Provide the [X, Y] coordinate of the cell's center where the given text is located.  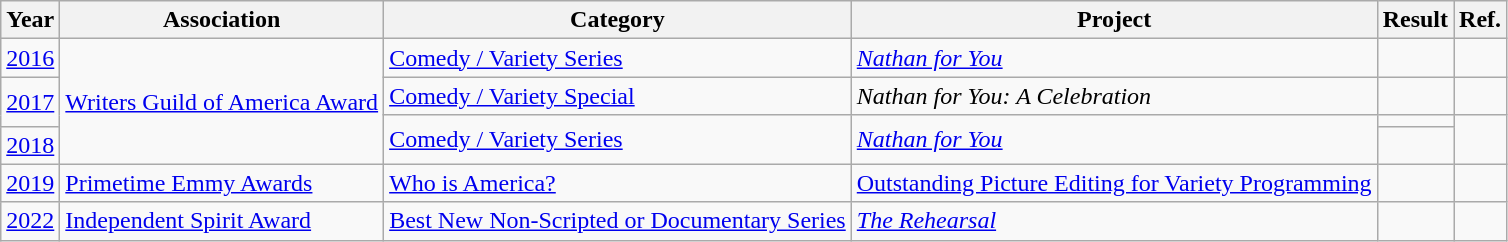
The Rehearsal [1114, 221]
Comedy / Variety Special [618, 96]
Nathan for You: A Celebration [1114, 96]
Result [1415, 20]
Association [222, 20]
Outstanding Picture Editing for Variety Programming [1114, 183]
2017 [30, 102]
2016 [30, 58]
Project [1114, 20]
Who is America? [618, 183]
Primetime Emmy Awards [222, 183]
2019 [30, 183]
Category [618, 20]
Best New Non-Scripted or Documentary Series [618, 221]
2022 [30, 221]
Ref. [1480, 20]
Writers Guild of America Award [222, 102]
Year [30, 20]
Independent Spirit Award [222, 221]
2018 [30, 145]
